From the cell containing the given text, extract its center point as [X, Y] coordinate. 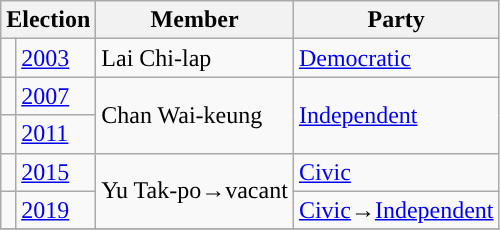
Democratic [396, 58]
Yu Tak-po→vacant [195, 191]
Member [195, 20]
Civic→Independent [396, 210]
2007 [56, 96]
Civic [396, 172]
Lai Chi-lap [195, 58]
2019 [56, 210]
2015 [56, 172]
Chan Wai-keung [195, 115]
2011 [56, 134]
Independent [396, 115]
Party [396, 20]
Election [48, 20]
2003 [56, 58]
